Determine the [x, y] coordinate at the center of the cell enclosing the given text.  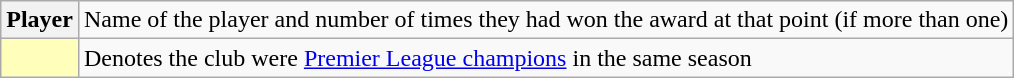
Player [40, 20]
Denotes the club were Premier League champions in the same season [546, 58]
Name of the player and number of times they had won the award at that point (if more than one) [546, 20]
